For the text-containing cell, return its midpoint in [X, Y] coordinate format. 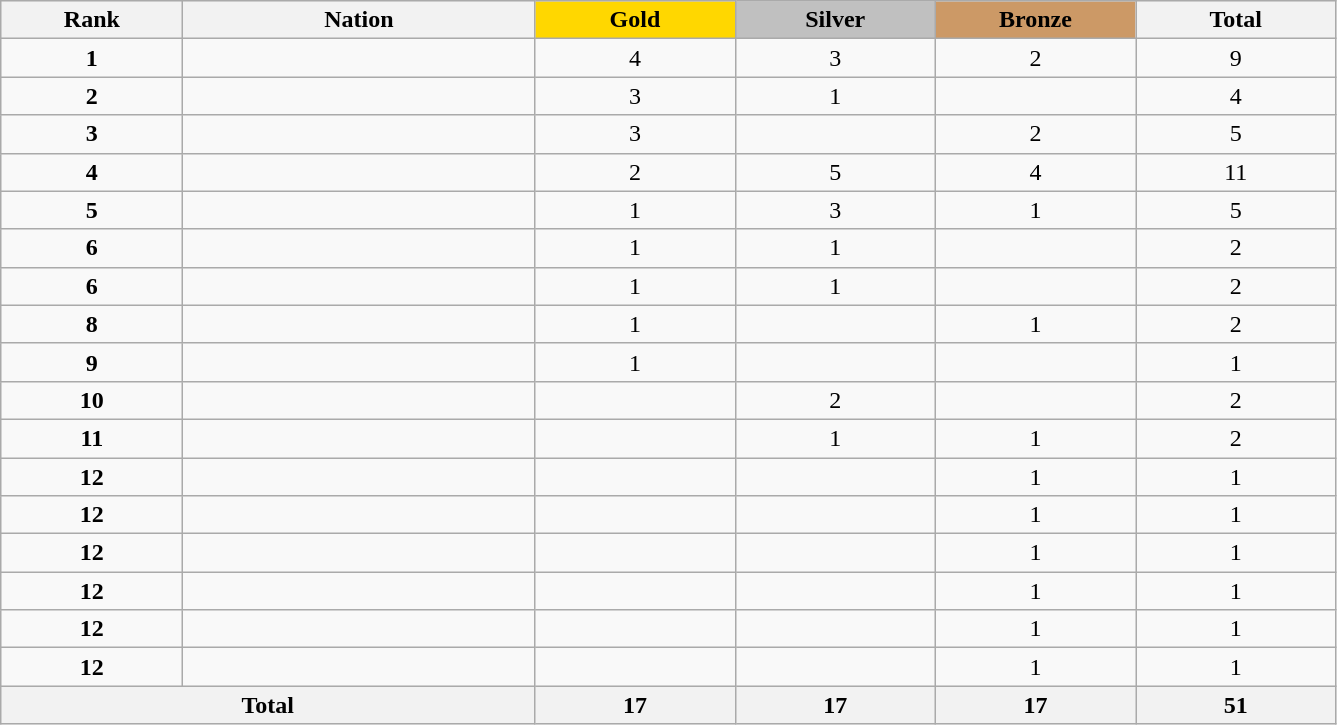
Bronze [1035, 20]
Nation [359, 20]
10 [92, 400]
8 [92, 324]
Rank [92, 20]
Silver [835, 20]
51 [1236, 705]
Gold [635, 20]
